Output the [X, Y] coordinate of the center of the cell containing the given text.  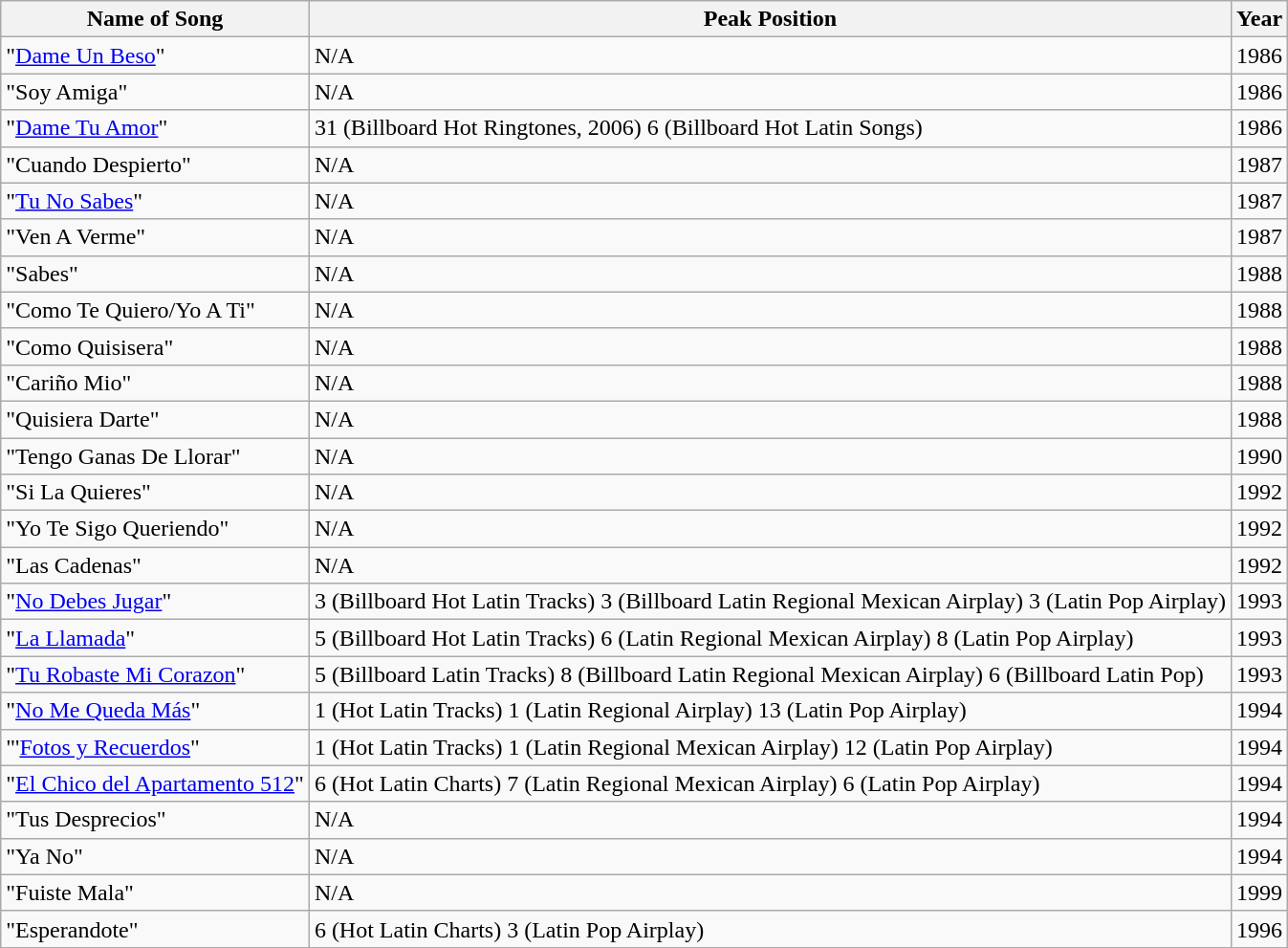
"Fuiste Mala" [155, 893]
1996 [1260, 929]
"Esperandote" [155, 929]
31 (Billboard Hot Ringtones, 2006) 6 (Billboard Hot Latin Songs) [770, 128]
5 (Billboard Latin Tracks) 8 (Billboard Latin Regional Mexican Airplay) 6 (Billboard Latin Pop) [770, 674]
6 (Hot Latin Charts) 3 (Latin Pop Airplay) [770, 929]
"Tengo Ganas De Llorar" [155, 456]
"Tu No Sabes" [155, 201]
"Tu Robaste Mi Corazon" [155, 674]
"No Me Queda Más" [155, 711]
5 (Billboard Hot Latin Tracks) 6 (Latin Regional Mexican Airplay) 8 (Latin Pop Airplay) [770, 638]
"Cariño Mio" [155, 383]
"Sabes" [155, 274]
Name of Song [155, 19]
"La Llamada" [155, 638]
"Dame Tu Amor" [155, 128]
Year [1260, 19]
"Ya No" [155, 856]
"'Fotos y Recuerdos" [155, 747]
3 (Billboard Hot Latin Tracks) 3 (Billboard Latin Regional Mexican Airplay) 3 (Latin Pop Airplay) [770, 602]
1990 [1260, 456]
"Quisiera Darte" [155, 419]
"Ven A Verme" [155, 237]
Peak Position [770, 19]
"Dame Un Beso" [155, 55]
"Las Cadenas" [155, 565]
"Soy Amiga" [155, 92]
"Cuando Despierto" [155, 165]
"Si La Quieres" [155, 493]
"Yo Te Sigo Queriendo" [155, 529]
1 (Hot Latin Tracks) 1 (Latin Regional Airplay) 13 (Latin Pop Airplay) [770, 711]
"Como Te Quiero/Yo A Ti" [155, 310]
1999 [1260, 893]
"No Debes Jugar" [155, 602]
"Como Quisisera" [155, 346]
"El Chico del Apartamento 512" [155, 783]
6 (Hot Latin Charts) 7 (Latin Regional Mexican Airplay) 6 (Latin Pop Airplay) [770, 783]
1 (Hot Latin Tracks) 1 (Latin Regional Mexican Airplay) 12 (Latin Pop Airplay) [770, 747]
"Tus Desprecios" [155, 820]
